Find where the given text appears and provide that cell's center as (x, y) coordinate. 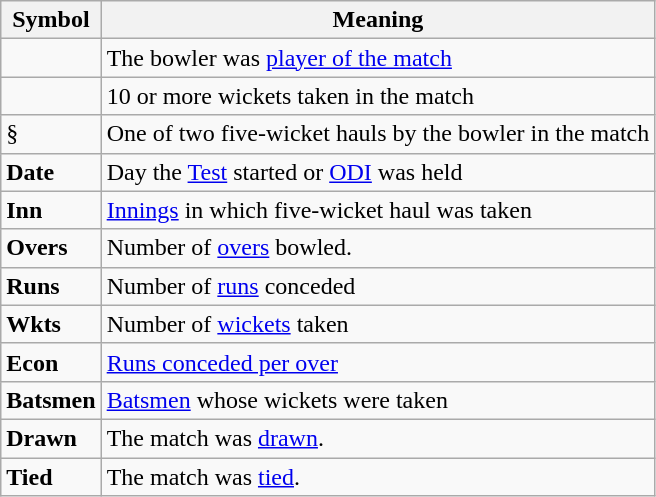
Innings in which five-wicket haul was taken (378, 210)
10 or more wickets taken in the match (378, 96)
Drawn (51, 438)
Tied (51, 477)
Wkts (51, 324)
Batsmen whose wickets were taken (378, 400)
Number of wickets taken (378, 324)
The match was drawn. (378, 438)
Batsmen (51, 400)
One of two five-wicket hauls by the bowler in the match (378, 134)
Date (51, 172)
Number of runs conceded (378, 286)
Overs (51, 248)
Number of overs bowled. (378, 248)
Day the Test started or ODI was held (378, 172)
The bowler was player of the match (378, 58)
§ (51, 134)
Meaning (378, 20)
Runs conceded per over (378, 362)
Runs (51, 286)
Econ (51, 362)
Inn (51, 210)
The match was tied. (378, 477)
Symbol (51, 20)
